From the cell containing the given text, extract its center point as (x, y) coordinate. 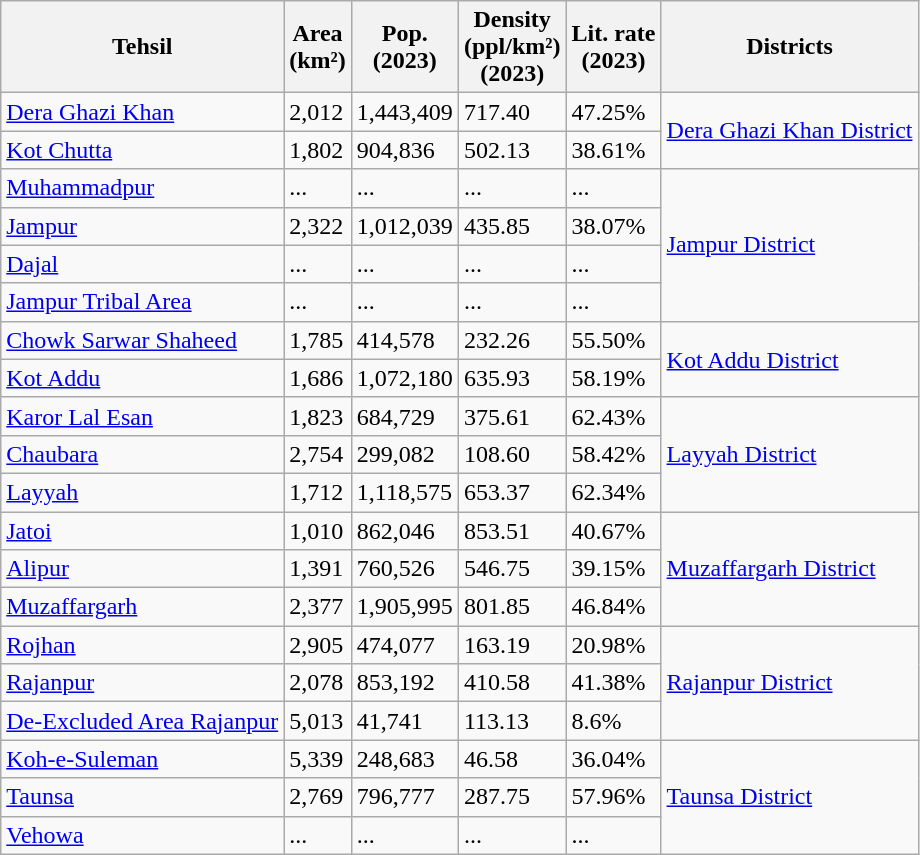
108.60 (512, 454)
Dera Ghazi Khan District (790, 131)
1,785 (318, 340)
801.85 (512, 607)
Lit. rate(2023) (614, 47)
Taunsa (142, 797)
410.58 (512, 683)
Kot Addu (142, 378)
58.42% (614, 454)
Dajal (142, 264)
1,391 (318, 569)
684,729 (404, 416)
232.26 (512, 340)
853.51 (512, 531)
502.13 (512, 150)
435.85 (512, 226)
904,836 (404, 150)
862,046 (404, 531)
2,322 (318, 226)
62.43% (614, 416)
546.75 (512, 569)
Jatoi (142, 531)
41.38% (614, 683)
287.75 (512, 797)
Rajanpur District (790, 683)
5,013 (318, 721)
Alipur (142, 569)
39.15% (614, 569)
Taunsa District (790, 797)
1,823 (318, 416)
717.40 (512, 112)
8.6% (614, 721)
1,905,995 (404, 607)
Muzaffargarh (142, 607)
163.19 (512, 645)
299,082 (404, 454)
Kot Chutta (142, 150)
Tehsil (142, 47)
1,712 (318, 492)
2,377 (318, 607)
853,192 (404, 683)
5,339 (318, 759)
Muzaffargarh District (790, 569)
Jampur District (790, 245)
Jampur Tribal Area (142, 302)
Layyah District (790, 454)
Karor Lal Esan (142, 416)
Pop.(2023) (404, 47)
Rojhan (142, 645)
375.61 (512, 416)
2,012 (318, 112)
58.19% (614, 378)
Districts (790, 47)
Chaubara (142, 454)
1,802 (318, 150)
38.61% (614, 150)
796,777 (404, 797)
1,118,575 (404, 492)
20.98% (614, 645)
248,683 (404, 759)
2,905 (318, 645)
47.25% (614, 112)
635.93 (512, 378)
Chowk Sarwar Shaheed (142, 340)
113.13 (512, 721)
Dera Ghazi Khan (142, 112)
De-Excluded Area Rajanpur (142, 721)
Layyah (142, 492)
2,769 (318, 797)
41,741 (404, 721)
1,686 (318, 378)
474,077 (404, 645)
Rajanpur (142, 683)
36.04% (614, 759)
40.67% (614, 531)
2,078 (318, 683)
Jampur (142, 226)
Kot Addu District (790, 359)
414,578 (404, 340)
653.37 (512, 492)
1,010 (318, 531)
46.84% (614, 607)
46.58 (512, 759)
1,072,180 (404, 378)
62.34% (614, 492)
1,012,039 (404, 226)
1,443,409 (404, 112)
2,754 (318, 454)
Koh-e-Suleman (142, 759)
760,526 (404, 569)
Muhammadpur (142, 188)
Vehowa (142, 835)
57.96% (614, 797)
55.50% (614, 340)
Area(km²) (318, 47)
Density(ppl/km²)(2023) (512, 47)
38.07% (614, 226)
